Determine the (x, y) coordinate at the center of the cell enclosing the given text.  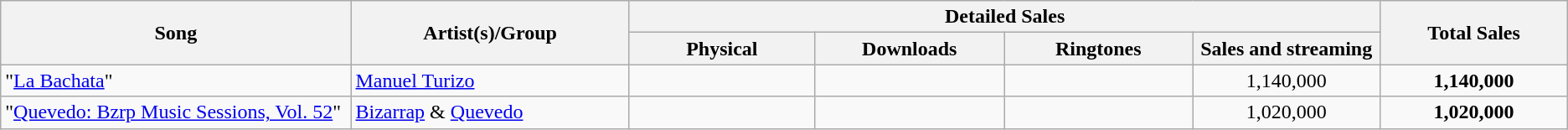
Detailed Sales (1005, 17)
Manuel Turizo (490, 81)
Ringtones (1099, 49)
Bizarrap & Quevedo (490, 112)
Artist(s)/Group (490, 33)
"Quevedo: Bzrp Music Sessions, Vol. 52" (176, 112)
Song (176, 33)
Sales and streaming (1287, 49)
"La Bachata" (176, 81)
Total Sales (1474, 33)
Downloads (910, 49)
Physical (722, 49)
